Extract the [X, Y] coordinate from the center of the cell holding the provided text.  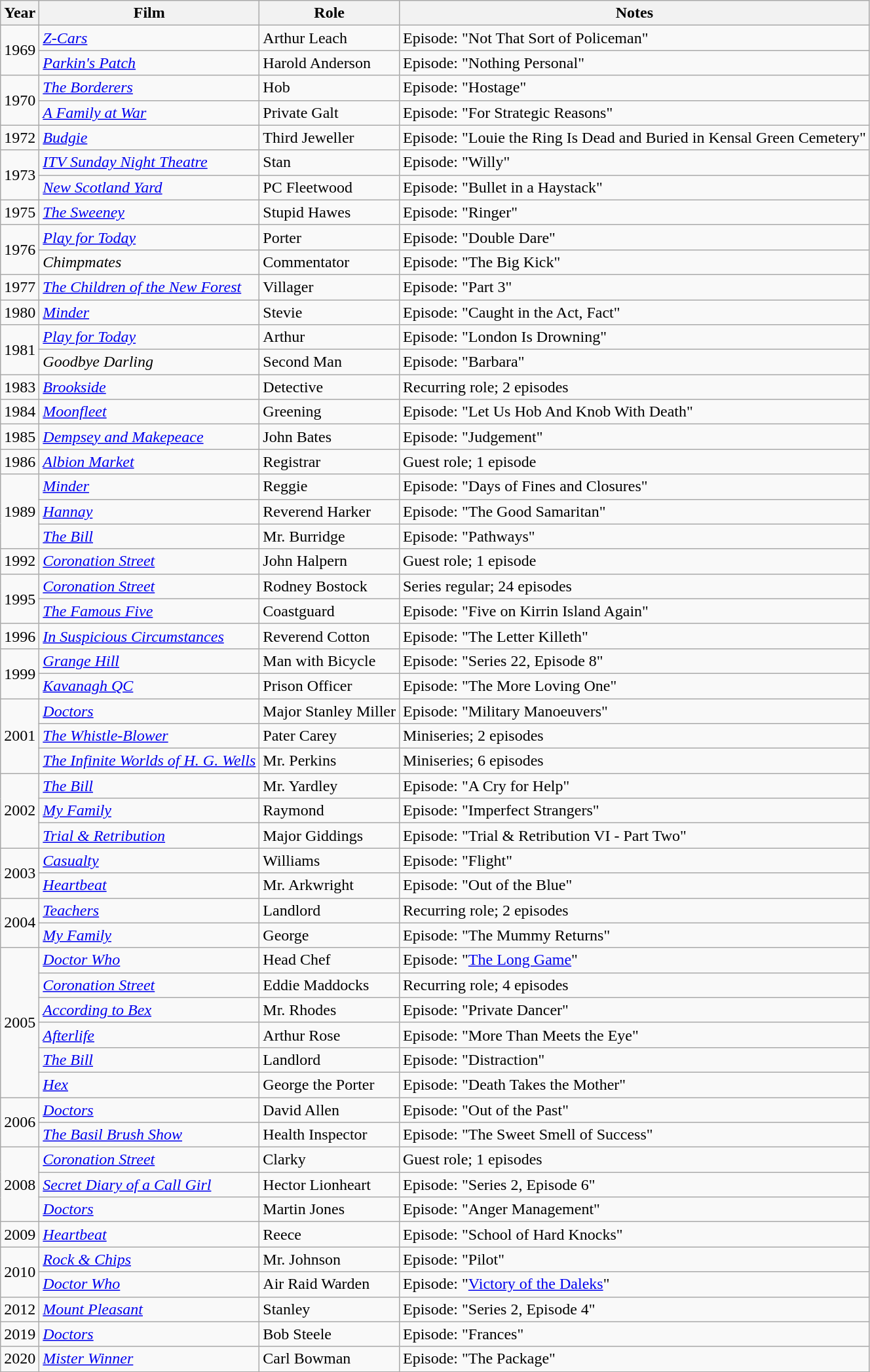
Raymond [330, 811]
1976 [20, 250]
The Sweeney [149, 212]
Film [149, 13]
Goodbye Darling [149, 362]
The Infinite Worlds of H. G. Wells [149, 761]
The Basil Brush Show [149, 1135]
Carl Bowman [330, 1359]
Episode: "Not That Sort of Policeman" [634, 38]
Parkin's Patch [149, 63]
1977 [20, 287]
1984 [20, 412]
1983 [20, 387]
Reverend Cotton [330, 636]
Episode: "Louie the Ring Is Dead and Buried in Kensal Green Cemetery" [634, 138]
Major Stanley Miller [330, 711]
Harold Anderson [330, 63]
Episode: "Caught in the Act, Fact" [634, 312]
Mister Winner [149, 1359]
Kavanagh QC [149, 686]
Episode: "The More Loving One" [634, 686]
Secret Diary of a Call Girl [149, 1185]
Martin Jones [330, 1210]
Reverend Harker [330, 511]
The Whistle-Blower [149, 736]
Episode: "The Big Kick" [634, 262]
Porter [330, 237]
Mr. Johnson [330, 1259]
Grange Hill [149, 661]
New Scotland Yard [149, 187]
Mr. Yardley [330, 786]
Year [20, 13]
Episode: "Frances" [634, 1334]
2004 [20, 923]
Episode: "Pilot" [634, 1259]
1996 [20, 636]
2009 [20, 1234]
Hex [149, 1085]
Episode: "Flight" [634, 861]
Episode: "Military Manoeuvers" [634, 711]
Role [330, 13]
1975 [20, 212]
Episode: "Double Dare" [634, 237]
Episode: "School of Hard Knocks" [634, 1234]
1973 [20, 175]
Miniseries; 6 episodes [634, 761]
Commentator [330, 262]
John Bates [330, 437]
Reece [330, 1234]
Episode: "The Package" [634, 1359]
Episode: "Victory of the Daleks" [634, 1284]
Eddie Maddocks [330, 985]
Trial & Retribution [149, 836]
Episode: "Five on Kirrin Island Again" [634, 611]
Teachers [149, 910]
Health Inspector [330, 1135]
Air Raid Warden [330, 1284]
Rock & Chips [149, 1259]
Albion Market [149, 462]
In Suspicious Circumstances [149, 636]
2003 [20, 873]
Stan [330, 162]
Budgie [149, 138]
Afterlife [149, 1035]
1989 [20, 511]
The Famous Five [149, 611]
1969 [20, 50]
2006 [20, 1122]
Hob [330, 88]
Second Man [330, 362]
ITV Sunday Night Theatre [149, 162]
1980 [20, 312]
1995 [20, 599]
2008 [20, 1185]
David Allen [330, 1110]
Rodney Bostock [330, 586]
Mount Pleasant [149, 1309]
1970 [20, 100]
Episode: "Private Dancer" [634, 1010]
Arthur [330, 337]
Episode: "Willy" [634, 162]
1981 [20, 350]
Man with Bicycle [330, 661]
Episode: "Let Us Hob And Knob With Death" [634, 412]
Episode: "More Than Meets the Eye" [634, 1035]
Third Jeweller [330, 138]
Episode: "Out of the Blue" [634, 885]
Episode: "A Cry for Help" [634, 786]
Greening [330, 412]
Episode: "Days of Fines and Closures" [634, 487]
Detective [330, 387]
Villager [330, 287]
Episode: "The Good Samaritan" [634, 511]
Pater Carey [330, 736]
Episode: "Hostage" [634, 88]
The Borderers [149, 88]
Episode: "Judgement" [634, 437]
According to Bex [149, 1010]
Recurring role; 4 episodes [634, 985]
Registrar [330, 462]
Episode: "Series 22, Episode 8" [634, 661]
Clarky [330, 1160]
1985 [20, 437]
1986 [20, 462]
PC Fleetwood [330, 187]
Hector Lionheart [330, 1185]
Series regular; 24 episodes [634, 586]
Episode: "Pathways" [634, 536]
Z-Cars [149, 38]
Miniseries; 2 episodes [634, 736]
Episode: "Barbara" [634, 362]
Arthur Leach [330, 38]
Hannay [149, 511]
Brookside [149, 387]
Bob Steele [330, 1334]
Episode: "Trial & Retribution VI - Part Two" [634, 836]
Casualty [149, 861]
1972 [20, 138]
Episode: "The Long Game" [634, 960]
Episode: "The Mummy Returns" [634, 935]
Reggie [330, 487]
Episode: "The Sweet Smell of Success" [634, 1135]
2020 [20, 1359]
Episode: "London Is Drowning" [634, 337]
Episode: "Distraction" [634, 1060]
John Halpern [330, 561]
Head Chef [330, 960]
Mr. Arkwright [330, 885]
Episode: "Ringer" [634, 212]
2019 [20, 1334]
Arthur Rose [330, 1035]
Private Galt [330, 113]
Dempsey and Makepeace [149, 437]
George [330, 935]
Episode: "Nothing Personal" [634, 63]
Mr. Perkins [330, 761]
Episode: "The Letter Killeth" [634, 636]
Moonfleet [149, 412]
Mr. Burridge [330, 536]
Episode: "For Strategic Reasons" [634, 113]
Episode: "Death Takes the Mother" [634, 1085]
A Family at War [149, 113]
Guest role; 1 episodes [634, 1160]
Stupid Hawes [330, 212]
Episode: "Part 3" [634, 287]
1992 [20, 561]
Stevie [330, 312]
2002 [20, 811]
2001 [20, 735]
Prison Officer [330, 686]
Stanley [330, 1309]
Chimpmates [149, 262]
Episode: "Anger Management" [634, 1210]
Episode: "Series 2, Episode 6" [634, 1185]
Notes [634, 13]
Coastguard [330, 611]
George the Porter [330, 1085]
2005 [20, 1022]
Major Giddings [330, 836]
Episode: "Imperfect Strangers" [634, 811]
2010 [20, 1272]
2012 [20, 1309]
Episode: "Bullet in a Haystack" [634, 187]
Episode: "Series 2, Episode 4" [634, 1309]
Episode: "Out of the Past" [634, 1110]
Mr. Rhodes [330, 1010]
1999 [20, 673]
The Children of the New Forest [149, 287]
Williams [330, 861]
